Search for the cell housing the specified text and yield its [X, Y] center coordinate. 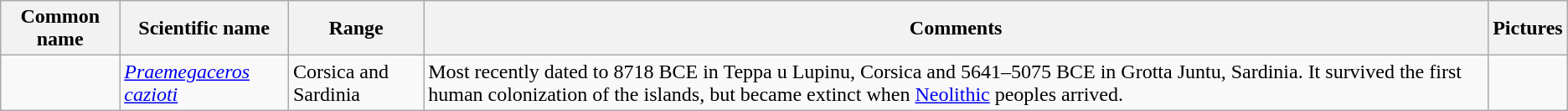
Range [355, 29]
Pictures [1528, 29]
Scientific name [204, 29]
Praemegaceros cazioti [204, 82]
Corsica and Sardinia [355, 82]
Comments [957, 29]
Common name [60, 29]
